Return (x, y) of the center of cell containing provided text 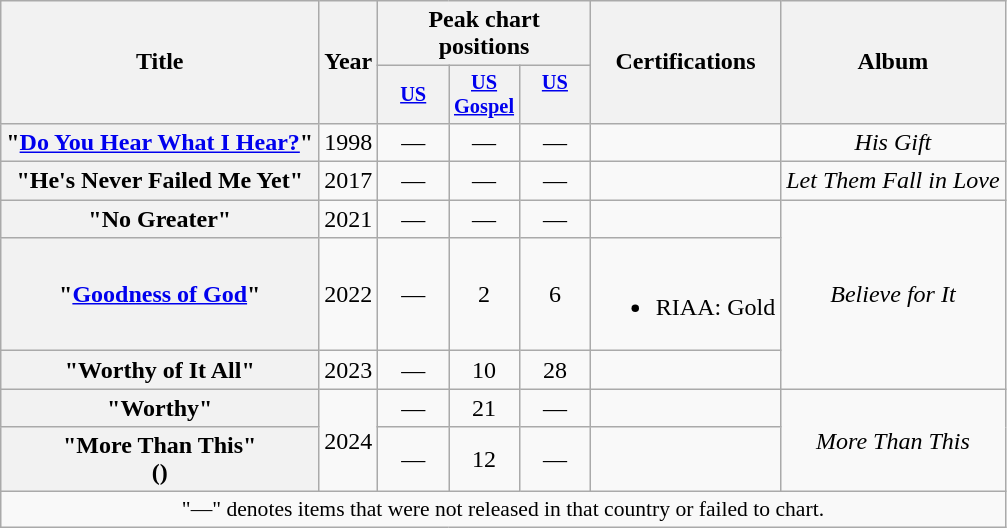
2022 (348, 294)
Year (348, 62)
21 (484, 408)
"No Greater" (160, 219)
2023 (348, 370)
"More Than This"() (160, 460)
Album (893, 62)
His Gift (893, 142)
US Gospel (484, 95)
6 (554, 294)
"Do You Hear What I Hear?" (160, 142)
"Worthy of It All" (160, 370)
Certifications (685, 62)
12 (484, 460)
2017 (348, 181)
10 (484, 370)
"—" denotes items that were not released in that country or failed to chart. (503, 510)
Peak chart positions (484, 34)
Believe for It (893, 294)
More Than This (893, 440)
RIAA: Gold (685, 294)
28 (554, 370)
"He's Never Failed Me Yet" (160, 181)
Let Them Fall in Love (893, 181)
1998 (348, 142)
"Goodness of God" (160, 294)
"Worthy" (160, 408)
2 (484, 294)
2021 (348, 219)
2024 (348, 440)
Title (160, 62)
